Provide the [x, y] coordinate of the cell's center where the given text is located.  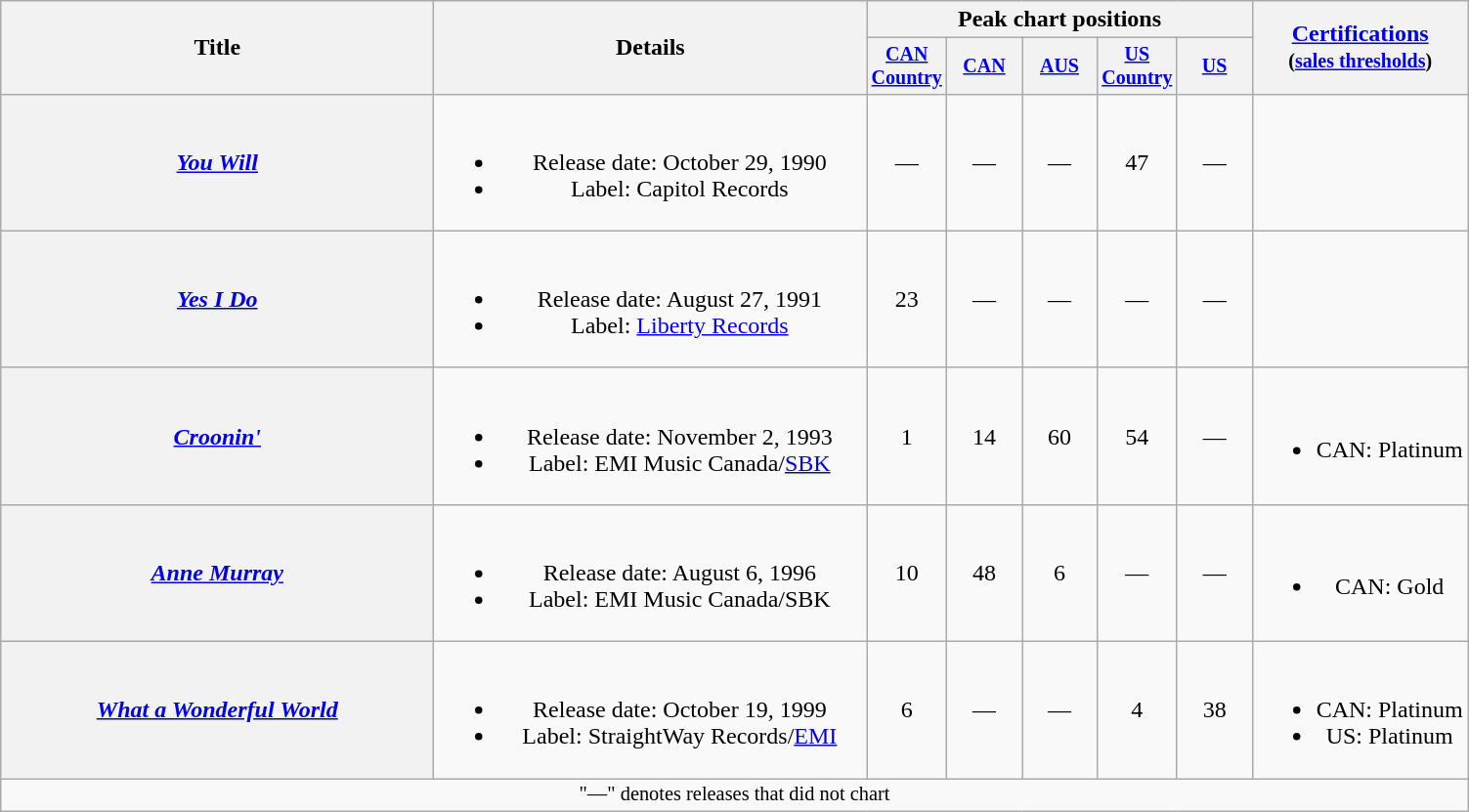
Anne Murray [217, 573]
23 [907, 299]
Release date: August 6, 1996Label: EMI Music Canada/SBK [651, 573]
14 [985, 436]
54 [1137, 436]
US [1214, 66]
AUS [1059, 66]
Release date: August 27, 1991Label: Liberty Records [651, 299]
You Will [217, 162]
CAN Country [907, 66]
CAN: PlatinumUS: Platinum [1361, 710]
60 [1059, 436]
48 [985, 573]
CAN [985, 66]
Croonin' [217, 436]
1 [907, 436]
47 [1137, 162]
Title [217, 48]
10 [907, 573]
Release date: November 2, 1993Label: EMI Music Canada/SBK [651, 436]
US Country [1137, 66]
Peak chart positions [1059, 20]
Details [651, 48]
Release date: October 29, 1990Label: Capitol Records [651, 162]
CAN: Gold [1361, 573]
What a Wonderful World [217, 710]
Certifications(sales thresholds) [1361, 48]
CAN: Platinum [1361, 436]
Release date: October 19, 1999Label: StraightWay Records/EMI [651, 710]
"—" denotes releases that did not chart [735, 795]
38 [1214, 710]
Yes I Do [217, 299]
4 [1137, 710]
